Find where the given text appears and provide that cell's center as [x, y] coordinate. 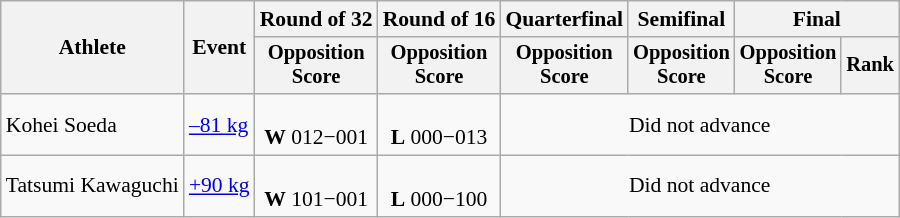
Kohei Soeda [92, 124]
Athlete [92, 48]
L 000−013 [440, 124]
+90 kg [220, 186]
Quarterfinal [564, 19]
Tatsumi Kawaguchi [92, 186]
L 000−100 [440, 186]
W 012−001 [316, 124]
Event [220, 48]
–81 kg [220, 124]
Round of 16 [440, 19]
Semifinal [682, 19]
Rank [870, 66]
Round of 32 [316, 19]
Final [817, 19]
W 101−001 [316, 186]
